Determine the (X, Y) coordinate at the center of the cell enclosing the given text.  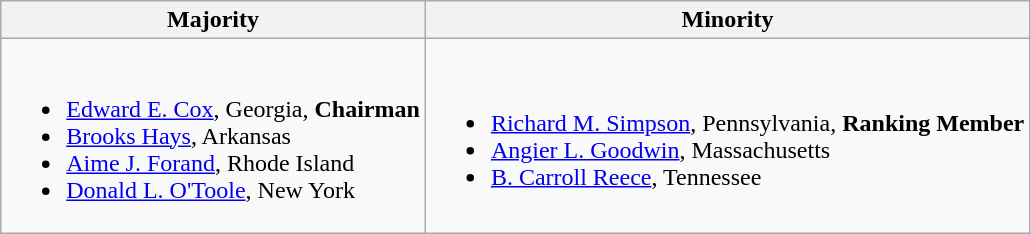
Minority (727, 20)
Edward E. Cox, Georgia, ChairmanBrooks Hays, ArkansasAime J. Forand, Rhode IslandDonald L. O'Toole, New York (214, 136)
Richard M. Simpson, Pennsylvania, Ranking MemberAngier L. Goodwin, MassachusettsB. Carroll Reece, Tennessee (727, 136)
Majority (214, 20)
